Output the (x, y) coordinate of the center of the cell containing the given text.  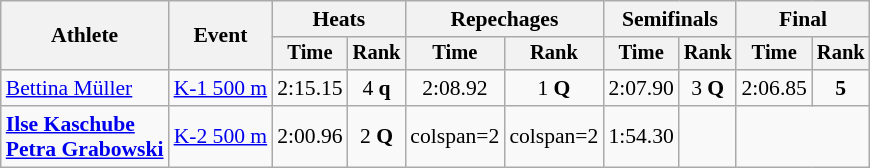
Bettina Müller (85, 88)
5 (841, 88)
2:00.96 (310, 136)
2:08.92 (454, 88)
Final (802, 19)
3 Q (708, 88)
Heats (338, 19)
K-1 500 m (221, 88)
2:07.90 (640, 88)
1 Q (554, 88)
4 q (377, 88)
Semifinals (670, 19)
Athlete (85, 36)
1:54.30 (640, 136)
Ilse KaschubePetra Grabowski (85, 136)
2:06.85 (774, 88)
2 Q (377, 136)
2:15.15 (310, 88)
K-2 500 m (221, 136)
Repechages (504, 19)
Event (221, 36)
